Determine the (X, Y) coordinate at the center of the cell enclosing the given text.  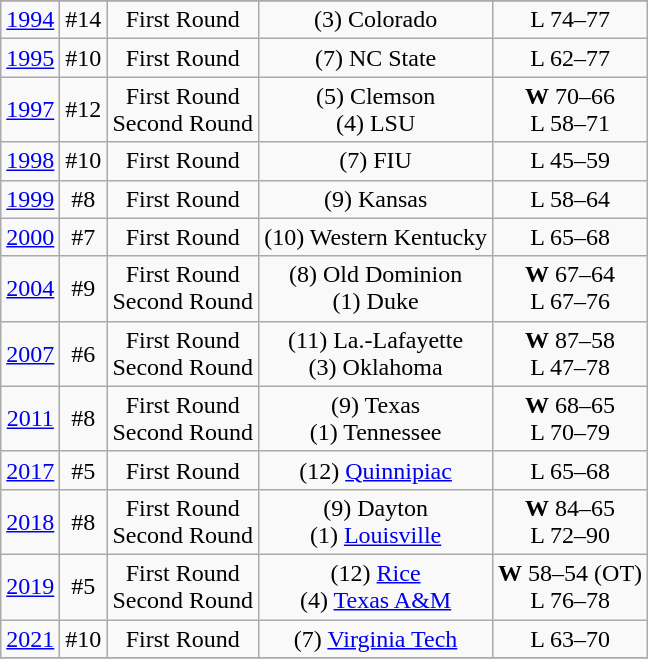
2019 (30, 586)
(12) Rice(4) Texas A&M (376, 586)
(7) Virginia Tech (376, 639)
L 74–77 (570, 20)
L 62–77 (570, 58)
2000 (30, 237)
(7) FIU (376, 161)
#12 (84, 110)
(9) Texas(1) Tennessee (376, 418)
W 84–65L 72–90 (570, 522)
(7) NC State (376, 58)
W 70–66L 58–71 (570, 110)
2021 (30, 639)
L 45–59 (570, 161)
W 58–54 (OT)L 76–78 (570, 586)
(12) Quinnipiac (376, 470)
1997 (30, 110)
W 68–65L 70–79 (570, 418)
#14 (84, 20)
(3) Colorado (376, 20)
W 67–64L 67–76 (570, 288)
2004 (30, 288)
#7 (84, 237)
#9 (84, 288)
(8) Old Dominion(1) Duke (376, 288)
(9) Kansas (376, 199)
2018 (30, 522)
1994 (30, 20)
1999 (30, 199)
W 87–58L 47–78 (570, 354)
1995 (30, 58)
(11) La.-Lafayette(3) Oklahoma (376, 354)
(9) Dayton(1) Louisville (376, 522)
1998 (30, 161)
(5) Clemson(4) LSU (376, 110)
2011 (30, 418)
2007 (30, 354)
#6 (84, 354)
L 63–70 (570, 639)
(10) Western Kentucky (376, 237)
2017 (30, 470)
L 58–64 (570, 199)
